Extract the (X, Y) coordinate from the center of the cell holding the provided text.  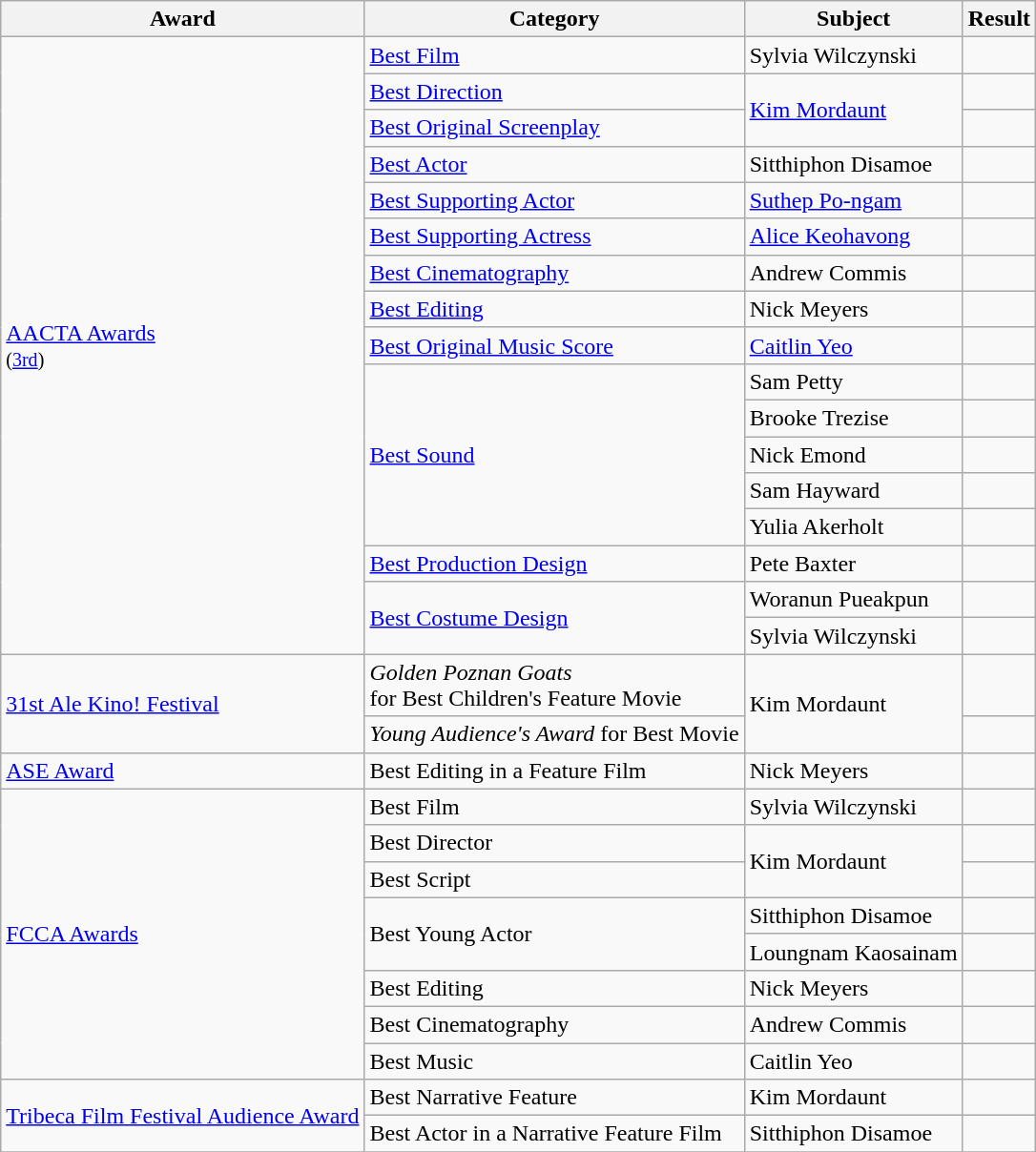
Young Audience's Award for Best Movie (554, 734)
Tribeca Film Festival Audience Award (183, 1116)
Best Actor in a Narrative Feature Film (554, 1134)
Woranun Pueakpun (853, 600)
Best Young Actor (554, 934)
Best Direction (554, 92)
FCCA Awards (183, 934)
Brooke Trezise (853, 418)
Award (183, 19)
ASE Award (183, 771)
Sam Petty (853, 381)
Best Original Screenplay (554, 128)
Subject (853, 19)
31st Ale Kino! Festival (183, 704)
Best Actor (554, 164)
Best Director (554, 843)
AACTA Awards(3rd) (183, 345)
Sam Hayward (853, 491)
Best Music (554, 1061)
Category (554, 19)
Best Supporting Actress (554, 237)
Best Narrative Feature (554, 1098)
Result (999, 19)
Best Sound (554, 454)
Best Script (554, 879)
Best Costume Design (554, 618)
Suthep Po-ngam (853, 200)
Alice Keohavong (853, 237)
Best Production Design (554, 564)
Loungnam Kaosainam (853, 952)
Best Supporting Actor (554, 200)
Golden Poznan Goatsfor Best Children's Feature Movie (554, 685)
Pete Baxter (853, 564)
Nick Emond (853, 455)
Best Original Music Score (554, 345)
Best Editing in a Feature Film (554, 771)
Yulia Akerholt (853, 527)
